Output the (x, y) coordinate of the center of the cell containing the given text.  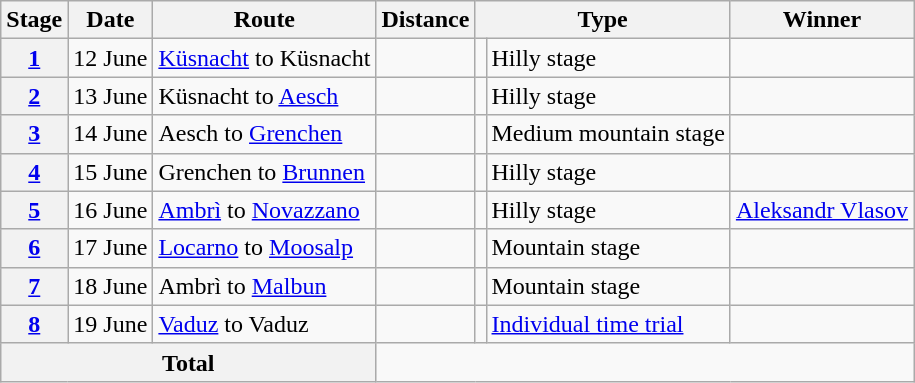
14 June (110, 134)
Type (602, 20)
1 (34, 58)
7 (34, 286)
17 June (110, 248)
Total (188, 362)
Küsnacht to Aesch (264, 96)
19 June (110, 324)
8 (34, 324)
16 June (110, 210)
Ambrì to Novazzano (264, 210)
Ambrì to Malbun (264, 286)
Winner (822, 20)
6 (34, 248)
Aleksandr Vlasov (822, 210)
2 (34, 96)
13 June (110, 96)
Aesch to Grenchen (264, 134)
Vaduz to Vaduz (264, 324)
5 (34, 210)
Distance (426, 20)
4 (34, 172)
Stage (34, 20)
Route (264, 20)
3 (34, 134)
Date (110, 20)
Individual time trial (608, 324)
Locarno to Moosalp (264, 248)
Grenchen to Brunnen (264, 172)
Küsnacht to Küsnacht (264, 58)
15 June (110, 172)
18 June (110, 286)
12 June (110, 58)
Medium mountain stage (608, 134)
